Find where the given text appears and provide that cell's center as (X, Y) coordinate. 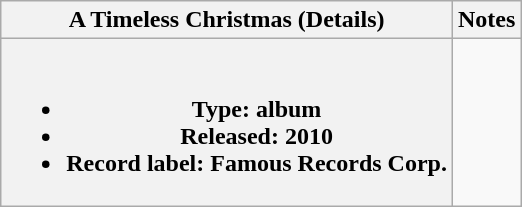
Notes (486, 20)
A Timeless Christmas (Details) (227, 20)
Type: albumReleased: 2010Record label: Famous Records Corp. (227, 122)
